For the text-containing cell, return its midpoint in [X, Y] coordinate format. 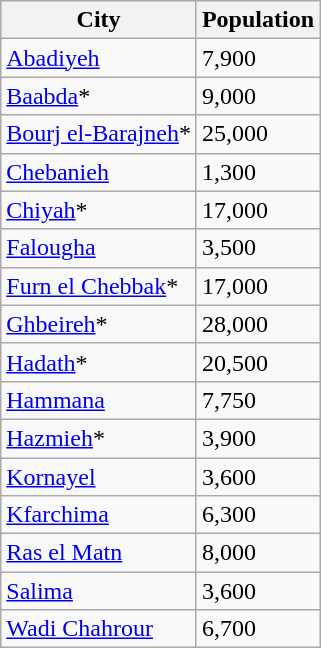
Ghbeireh* [99, 324]
Hadath* [99, 362]
Hammana [99, 400]
8,000 [258, 553]
Abadiyeh [99, 58]
Salima [99, 591]
Ras el Matn [99, 553]
6,300 [258, 515]
City [99, 20]
Kfarchima [99, 515]
1,300 [258, 172]
Falougha [99, 248]
Kornayel [99, 477]
9,000 [258, 96]
Hazmieh* [99, 438]
7,750 [258, 400]
7,900 [258, 58]
20,500 [258, 362]
3,500 [258, 248]
Chebanieh [99, 172]
Bourj el-Barajneh* [99, 134]
Wadi Chahrour [99, 629]
28,000 [258, 324]
6,700 [258, 629]
Furn el Chebbak* [99, 286]
25,000 [258, 134]
3,900 [258, 438]
Chiyah* [99, 210]
Baabda* [99, 96]
Population [258, 20]
